For the text-containing cell, return its midpoint in (X, Y) coordinate format. 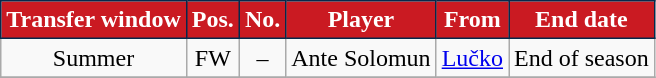
Transfer window (94, 20)
End of season (582, 58)
Player (361, 20)
Pos. (212, 20)
Ante Solomun (361, 58)
No. (262, 20)
FW (212, 58)
End date (582, 20)
– (262, 58)
Lučko (472, 58)
From (472, 20)
Summer (94, 58)
